From the cell containing the given text, extract its center point as (x, y) coordinate. 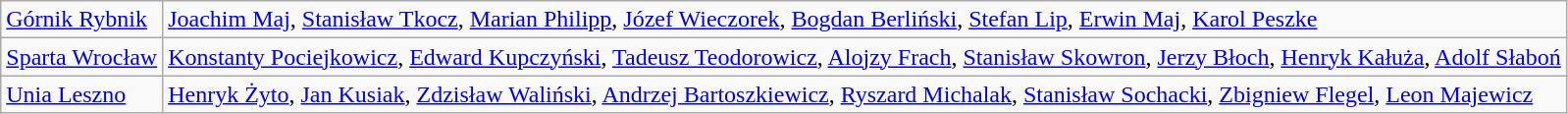
Joachim Maj, Stanisław Tkocz, Marian Philipp, Józef Wieczorek, Bogdan Berliński, Stefan Lip, Erwin Maj, Karol Peszke (865, 20)
Unia Leszno (82, 94)
Henryk Żyto, Jan Kusiak, Zdzisław Waliński, Andrzej Bartoszkiewicz, Ryszard Michalak, Stanisław Sochacki, Zbigniew Flegel, Leon Majewicz (865, 94)
Konstanty Pociejkowicz, Edward Kupczyński, Tadeusz Teodorowicz, Alojzy Frach, Stanisław Skowron, Jerzy Błoch, Henryk Kałuża, Adolf Słaboń (865, 57)
Sparta Wrocław (82, 57)
Górnik Rybnik (82, 20)
